Pinpoint the cell where the given text exists, returning its [x, y] midpoint coordinate. 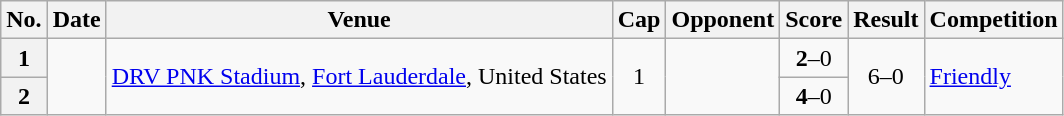
No. [24, 20]
Venue [359, 20]
4–0 [814, 96]
Date [76, 20]
Cap [639, 20]
Competition [994, 20]
2–0 [814, 58]
DRV PNK Stadium, Fort Lauderdale, United States [359, 77]
Score [814, 20]
2 [24, 96]
Opponent [723, 20]
Friendly [994, 77]
6–0 [886, 77]
Result [886, 20]
